Search for the cell housing the specified text and yield its (X, Y) center coordinate. 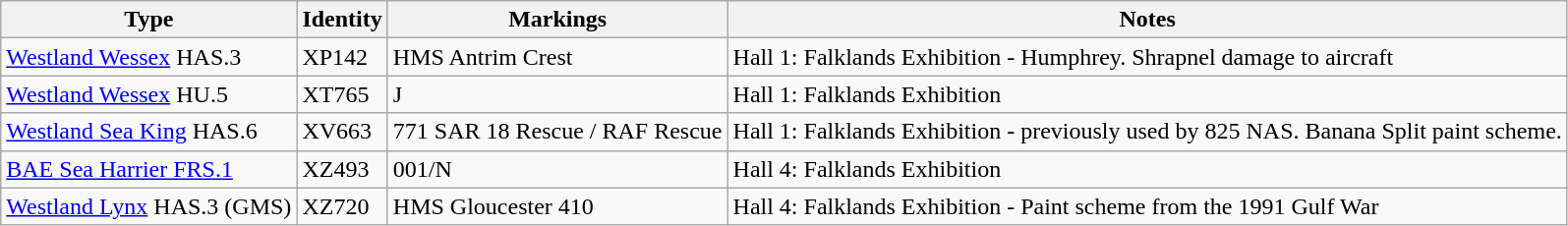
Identity (342, 20)
J (557, 94)
Hall 4: Falklands Exhibition (1147, 169)
BAE Sea Harrier FRS.1 (149, 169)
XV663 (342, 132)
Notes (1147, 20)
Type (149, 20)
Hall 1: Falklands Exhibition (1147, 94)
XP142 (342, 57)
771 SAR 18 Rescue / RAF Rescue (557, 132)
Markings (557, 20)
Hall 1: Falklands Exhibition - Humphrey. Shrapnel damage to aircraft (1147, 57)
HMS Gloucester 410 (557, 206)
XT765 (342, 94)
Hall 4: Falklands Exhibition - Paint scheme from the 1991 Gulf War (1147, 206)
Westland Lynx HAS.3 (GMS) (149, 206)
001/N (557, 169)
Westland Sea King HAS.6 (149, 132)
XZ720 (342, 206)
Hall 1: Falklands Exhibition - previously used by 825 NAS. Banana Split paint scheme. (1147, 132)
Westland Wessex HAS.3 (149, 57)
HMS Antrim Crest (557, 57)
Westland Wessex HU.5 (149, 94)
XZ493 (342, 169)
